Locate the cell with the specified text and output its [X, Y] center coordinate. 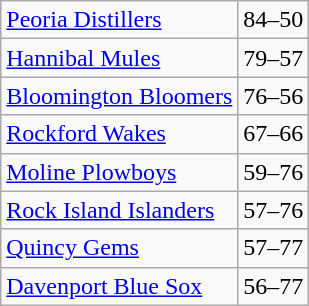
Quincy Gems [120, 248]
Hannibal Mules [120, 58]
Moline Plowboys [120, 172]
67–66 [274, 134]
76–56 [274, 96]
Rockford Wakes [120, 134]
Davenport Blue Sox [120, 286]
Rock Island Islanders [120, 210]
Bloomington Bloomers [120, 96]
79–57 [274, 58]
Peoria Distillers [120, 20]
56–77 [274, 286]
57–77 [274, 248]
84–50 [274, 20]
59–76 [274, 172]
57–76 [274, 210]
